Search for the cell housing the specified text and yield its (X, Y) center coordinate. 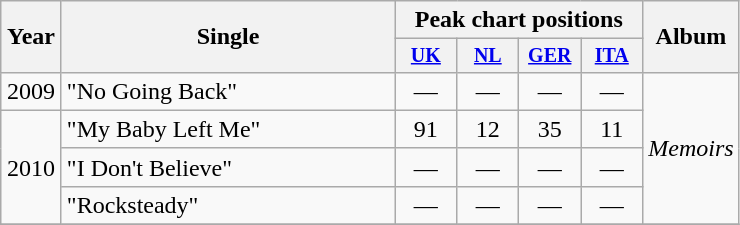
"Rocksteady" (228, 205)
Peak chart positions (519, 20)
12 (488, 129)
Memoirs (691, 148)
UK (426, 56)
Year (32, 37)
2009 (32, 91)
NL (488, 56)
ITA (612, 56)
Single (228, 37)
35 (550, 129)
"No Going Back" (228, 91)
91 (426, 129)
"I Don't Believe" (228, 167)
"My Baby Left Me" (228, 129)
2010 (32, 167)
GER (550, 56)
Album (691, 37)
11 (612, 129)
